For the text-containing cell, return its midpoint in (x, y) coordinate format. 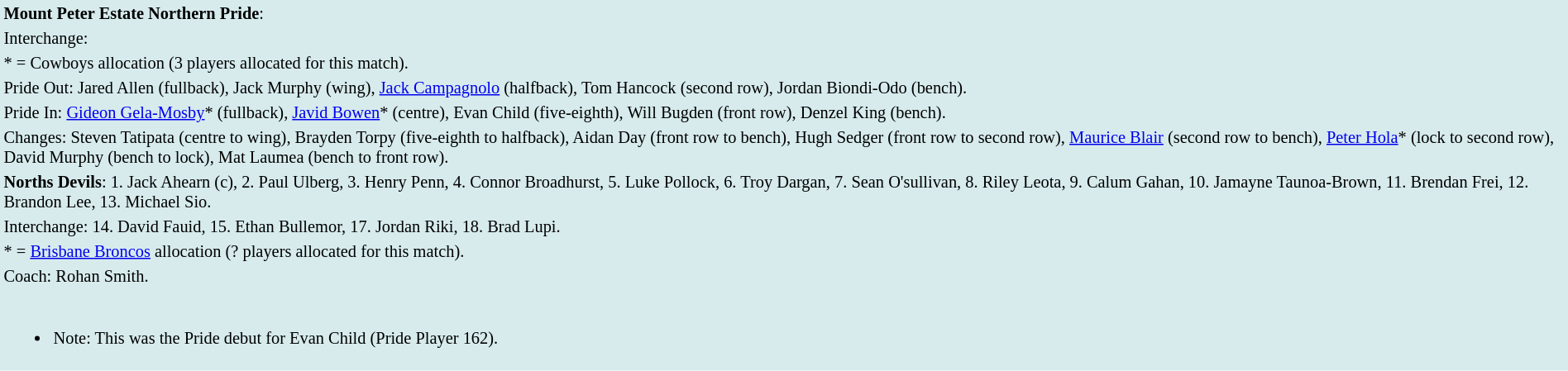
Mount Peter Estate Northern Pride: (784, 13)
* = Cowboys allocation (3 players allocated for this match). (784, 63)
* = Brisbane Broncos allocation (? players allocated for this match). (784, 251)
Pride In: Gideon Gela-Mosby* (fullback), Javid Bowen* (centre), Evan Child (five-eighth), Will Bugden (front row), Denzel King (bench). (784, 112)
Coach: Rohan Smith. (784, 276)
Interchange: 14. David Fauid, 15. Ethan Bullemor, 17. Jordan Riki, 18. Brad Lupi. (784, 226)
Pride Out: Jared Allen (fullback), Jack Murphy (wing), Jack Campagnolo (halfback), Tom Hancock (second row), Jordan Biondi-Odo (bench). (784, 88)
Interchange: (784, 38)
Note: This was the Pride debut for Evan Child (Pride Player 162). (784, 328)
